For the text-containing cell, return its midpoint in [X, Y] coordinate format. 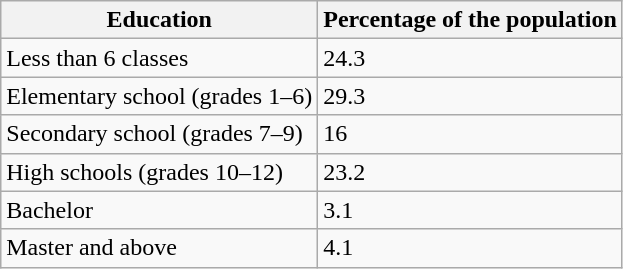
Bachelor [160, 210]
Secondary school (grades 7–9) [160, 134]
24.3 [470, 58]
Less than 6 classes [160, 58]
Elementary school (grades 1–6) [160, 96]
Education [160, 20]
High schools (grades 10–12) [160, 172]
3.1 [470, 210]
23.2 [470, 172]
29.3 [470, 96]
16 [470, 134]
Percentage of the population [470, 20]
Master and above [160, 248]
4.1 [470, 248]
